Locate the cell with the specified text and output its [x, y] center coordinate. 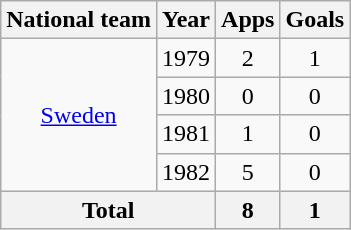
Year [186, 20]
1981 [186, 134]
1979 [186, 58]
8 [248, 210]
Sweden [79, 115]
1980 [186, 96]
Total [108, 210]
Apps [248, 20]
5 [248, 172]
1982 [186, 172]
Goals [315, 20]
National team [79, 20]
2 [248, 58]
